Return the [X, Y] coordinate for the center point of the cell that contains the specified text.  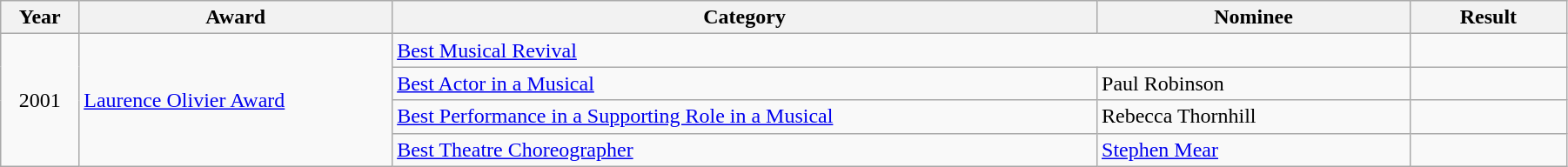
Nominee [1254, 17]
Year [40, 17]
Best Theatre Choreographer [745, 150]
Rebecca Thornhill [1254, 117]
2001 [40, 100]
Category [745, 17]
Stephen Mear [1254, 150]
Award [236, 17]
Paul Robinson [1254, 83]
Best Musical Revival [901, 50]
Best Actor in a Musical [745, 83]
Result [1488, 17]
Best Performance in a Supporting Role in a Musical [745, 117]
Laurence Olivier Award [236, 100]
